From the cell containing the given text, extract its center point as (x, y) coordinate. 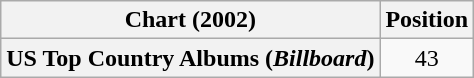
US Top Country Albums (Billboard) (190, 58)
Position (427, 20)
Chart (2002) (190, 20)
43 (427, 58)
